Extract the [x, y] coordinate from the center of the cell holding the provided text.  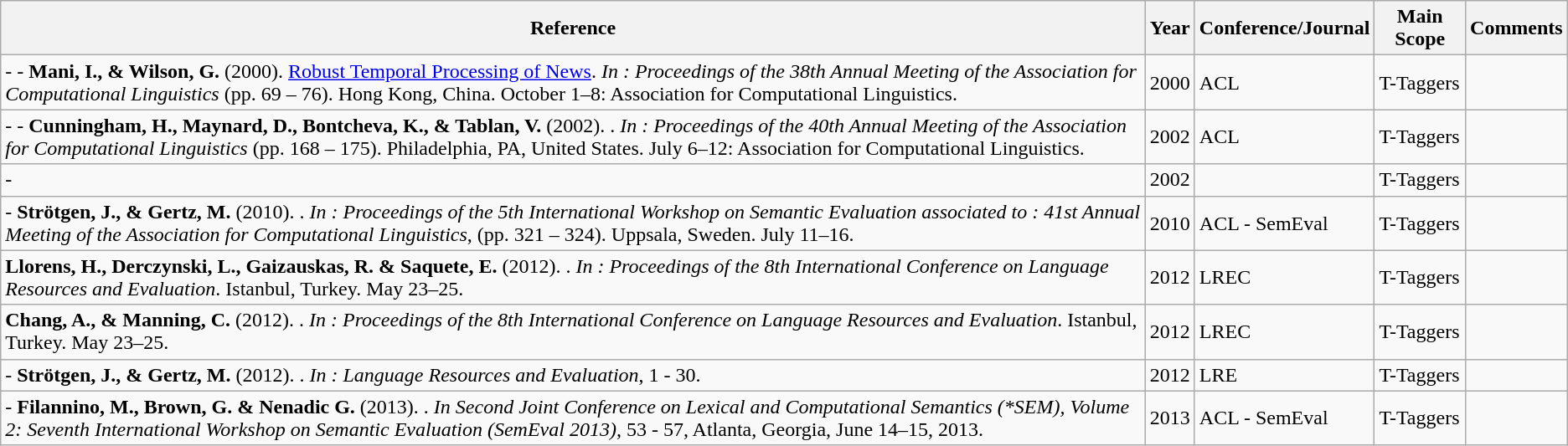
2000 [1169, 82]
Reference [573, 28]
Main Scope [1421, 28]
- Strötgen, J., & Gertz, M. (2012). . In : Language Resources and Evaluation, 1 - 30. [573, 375]
2010 [1169, 223]
Conference/Journal [1285, 28]
- [573, 180]
LRE [1285, 375]
Year [1169, 28]
Comments [1517, 28]
2013 [1169, 418]
